Search for the cell housing the specified text and yield its (x, y) center coordinate. 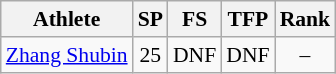
Zhang Shubin (67, 55)
SP (150, 19)
Rank (306, 19)
– (306, 55)
FS (194, 19)
Athlete (67, 19)
TFP (248, 19)
25 (150, 55)
